From the cell containing the given text, extract its center point as [X, Y] coordinate. 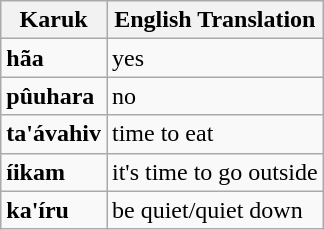
no [214, 96]
yes [214, 58]
time to eat [214, 134]
hãa [54, 58]
Karuk [54, 20]
íikam [54, 172]
English Translation [214, 20]
be quiet/quiet down [214, 210]
ka'íru [54, 210]
pûuhara [54, 96]
it's time to go outside [214, 172]
ta'ávahiv [54, 134]
